Output the [X, Y] coordinate of the center of the cell containing the given text.  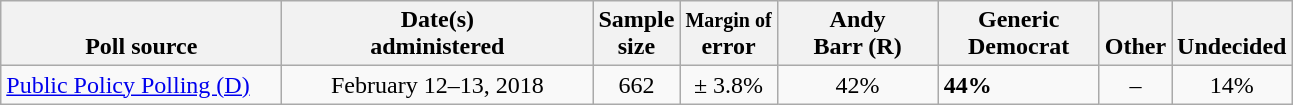
Poll source [142, 34]
± 3.8% [728, 85]
662 [636, 85]
February 12–13, 2018 [438, 85]
Undecided [1232, 34]
Other [1135, 34]
44% [1018, 85]
Margin oferror [728, 34]
Public Policy Polling (D) [142, 85]
– [1135, 85]
GenericDemocrat [1018, 34]
Date(s)administered [438, 34]
14% [1232, 85]
42% [858, 85]
AndyBarr (R) [858, 34]
Samplesize [636, 34]
